Identify which cell holds the provided text, then report its (X, Y) central coordinate. 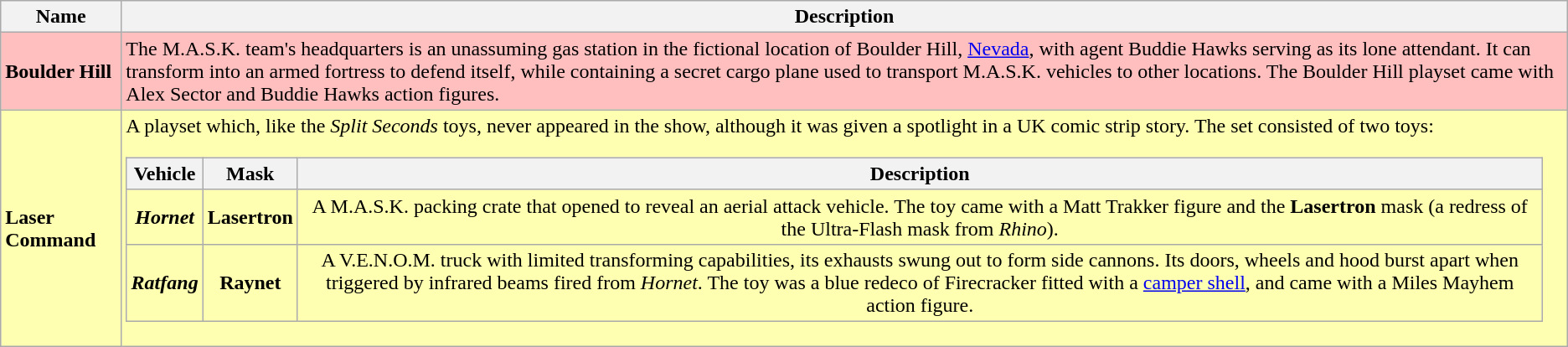
Name (61, 17)
Mask (250, 173)
Vehicle (164, 173)
Laser Command (61, 228)
Boulder Hill (61, 71)
Ratfang (164, 282)
Lasertron (250, 216)
Raynet (250, 282)
Hornet (164, 216)
